Detect which cell encompasses the target text, then output its [x, y] center coordinate. 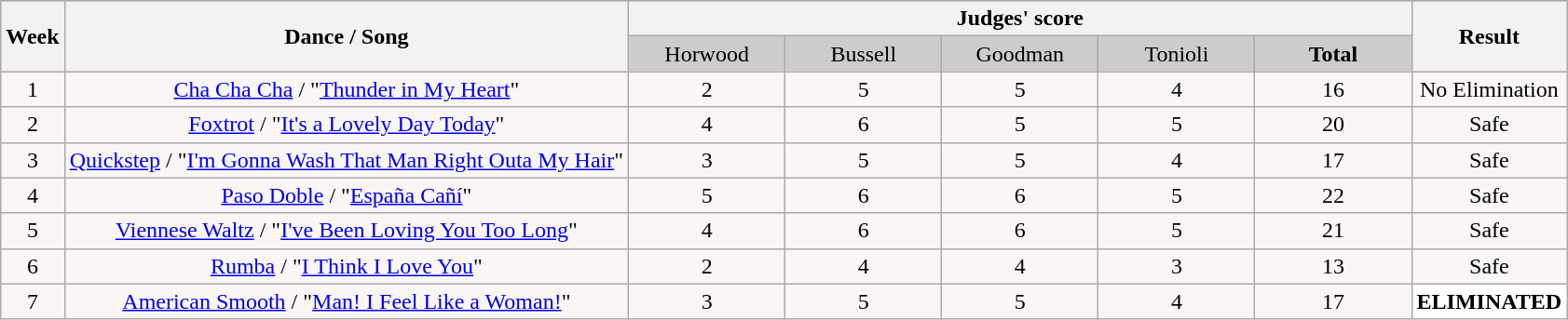
Bussell [864, 54]
Horwood [707, 54]
ELIMINATED [1489, 301]
16 [1333, 89]
Foxtrot / "It's a Lovely Day Today" [347, 125]
Cha Cha Cha / "Thunder in My Heart" [347, 89]
22 [1333, 195]
Quickstep / "I'm Gonna Wash That Man Right Outa My Hair" [347, 160]
Dance / Song [347, 36]
Judges' score [1020, 19]
13 [1333, 266]
21 [1333, 231]
Paso Doble / "España Cañí" [347, 195]
Week [33, 36]
Rumba / "I Think I Love You" [347, 266]
American Smooth / "Man! I Feel Like a Woman!" [347, 301]
Viennese Waltz / "I've Been Loving You Too Long" [347, 231]
No Elimination [1489, 89]
Goodman [1020, 54]
Result [1489, 36]
Total [1333, 54]
7 [33, 301]
Tonioli [1177, 54]
1 [33, 89]
20 [1333, 125]
